Scan for the cell matching the given text and deliver its [X, Y] coordinate at center. 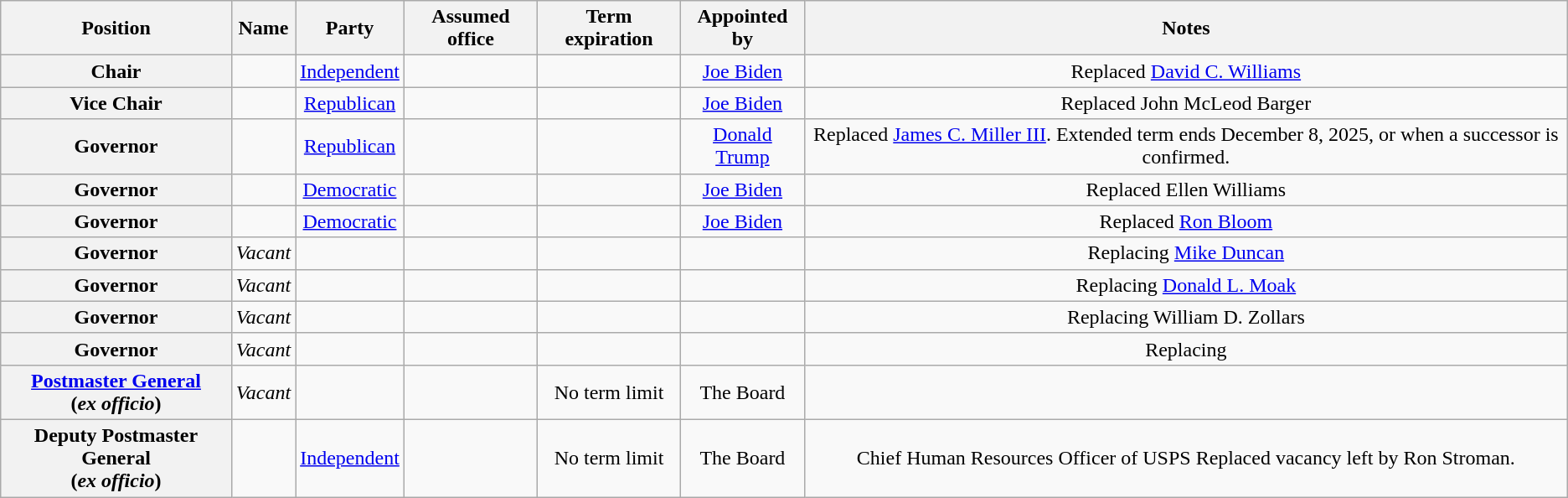
Vice Chair [116, 103]
Assumed office [471, 29]
Replacing Mike Duncan [1186, 253]
Chief Human Resources Officer of USPS Replaced vacancy left by Ron Stroman. [1186, 458]
Party [350, 29]
Replacing Donald L. Moak [1186, 285]
Replaced David C. Williams [1186, 71]
Deputy Postmaster General(ex officio) [116, 458]
Donald Trump [742, 146]
Replaced Ron Bloom [1186, 221]
Replaced John McLeod Barger [1186, 103]
Replaced Ellen Williams [1186, 189]
Appointed by [742, 29]
Replacing William D. Zollars [1186, 317]
Replacing [1186, 349]
Term expiration [610, 29]
Position [116, 29]
Chair [116, 71]
Notes [1186, 29]
Replaced James C. Miller III. Extended term ends December 8, 2025, or when a successor is confirmed. [1186, 146]
Postmaster General(ex officio) [116, 392]
Name [263, 29]
